Search for the cell housing the specified text and yield its (X, Y) center coordinate. 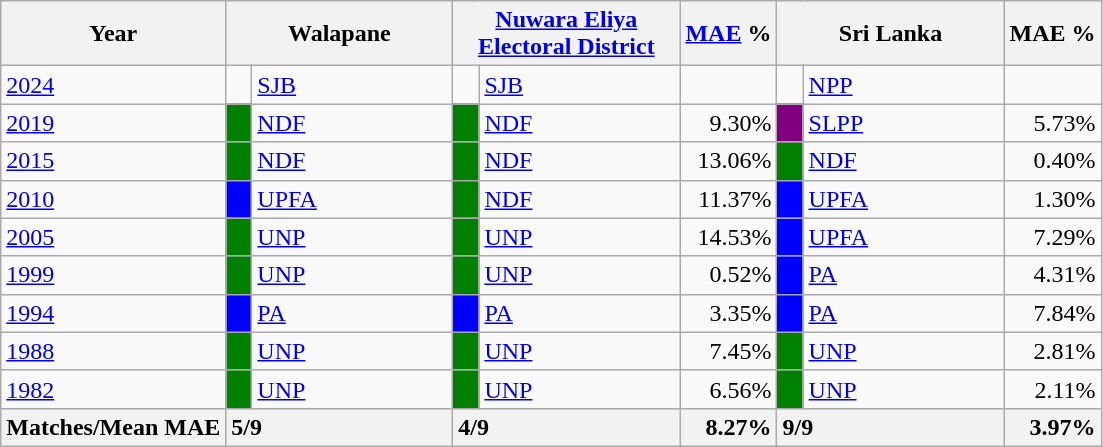
6.56% (728, 389)
Sri Lanka (890, 34)
2010 (114, 199)
2019 (114, 123)
Nuwara Eliya Electoral District (566, 34)
1994 (114, 313)
1999 (114, 275)
0.52% (728, 275)
2.11% (1052, 389)
5.73% (1052, 123)
Year (114, 34)
2024 (114, 85)
7.45% (728, 351)
7.29% (1052, 237)
0.40% (1052, 161)
3.97% (1052, 427)
2005 (114, 237)
9.30% (728, 123)
4.31% (1052, 275)
2015 (114, 161)
9/9 (890, 427)
8.27% (728, 427)
13.06% (728, 161)
1.30% (1052, 199)
SLPP (904, 123)
Walapane (340, 34)
4/9 (566, 427)
11.37% (728, 199)
Matches/Mean MAE (114, 427)
1982 (114, 389)
5/9 (340, 427)
2.81% (1052, 351)
NPP (904, 85)
1988 (114, 351)
3.35% (728, 313)
7.84% (1052, 313)
14.53% (728, 237)
